Find where the given text appears and provide that cell's center as (x, y) coordinate. 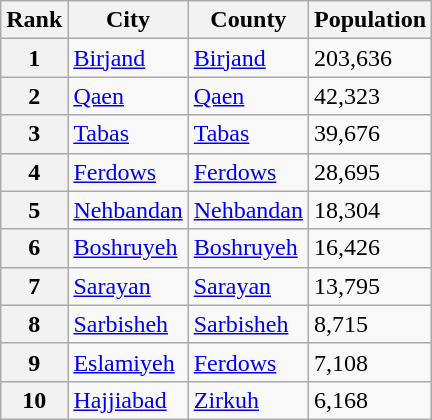
203,636 (370, 58)
6,168 (370, 400)
Rank (34, 20)
City (128, 20)
28,695 (370, 172)
13,795 (370, 286)
42,323 (370, 96)
10 (34, 400)
Population (370, 20)
3 (34, 134)
18,304 (370, 210)
4 (34, 172)
7,108 (370, 362)
9 (34, 362)
1 (34, 58)
8 (34, 324)
2 (34, 96)
Zirkuh (248, 400)
7 (34, 286)
5 (34, 210)
Hajjiabad (128, 400)
8,715 (370, 324)
Eslamiyeh (128, 362)
39,676 (370, 134)
16,426 (370, 248)
County (248, 20)
6 (34, 248)
